From the cell containing the given text, extract its center point as (X, Y) coordinate. 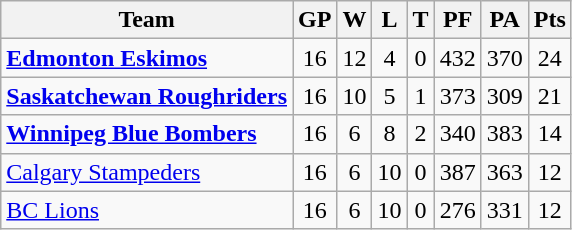
2 (420, 134)
Edmonton Eskimos (147, 58)
PA (504, 20)
Pts (550, 20)
370 (504, 58)
24 (550, 58)
373 (458, 96)
Saskatchewan Roughriders (147, 96)
1 (420, 96)
21 (550, 96)
331 (504, 210)
Calgary Stampeders (147, 172)
L (390, 20)
363 (504, 172)
276 (458, 210)
340 (458, 134)
383 (504, 134)
309 (504, 96)
T (420, 20)
14 (550, 134)
387 (458, 172)
W (354, 20)
Team (147, 20)
8 (390, 134)
BC Lions (147, 210)
GP (315, 20)
5 (390, 96)
PF (458, 20)
432 (458, 58)
Winnipeg Blue Bombers (147, 134)
4 (390, 58)
